Return the (X, Y) coordinate for the center point of the cell that contains the specified text.  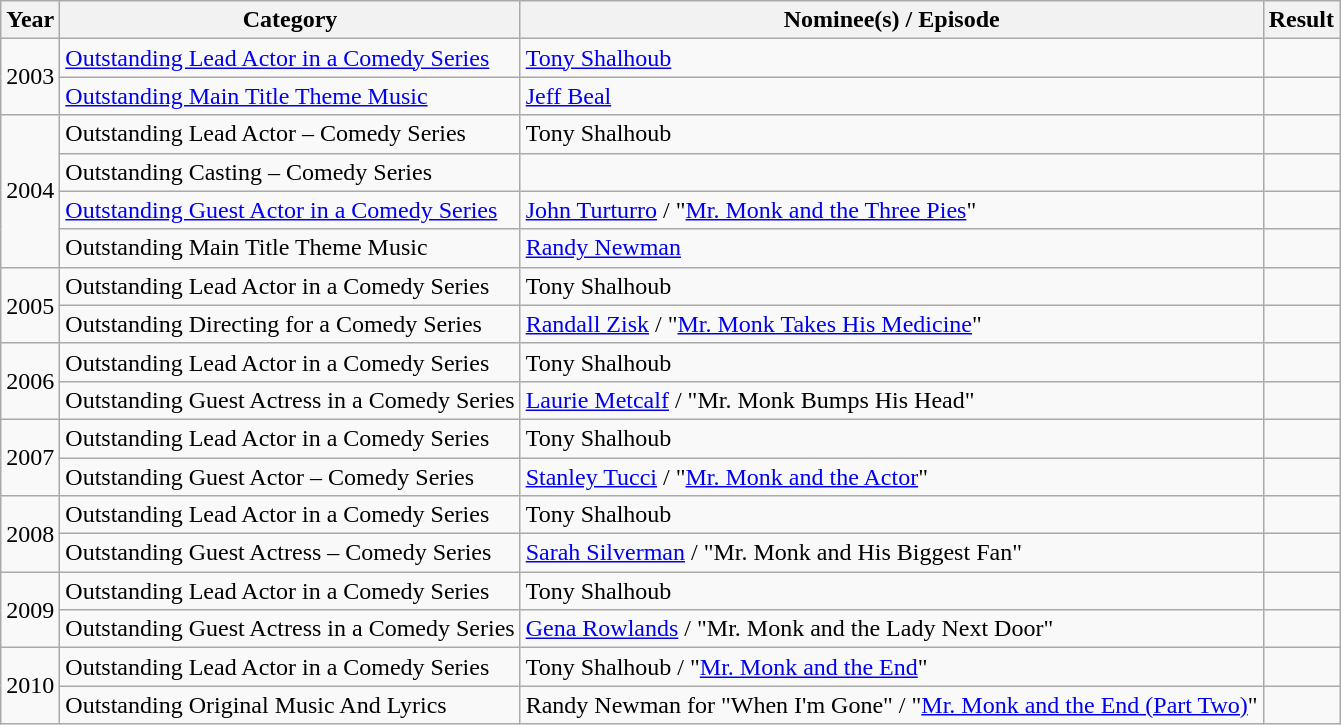
Result (1301, 20)
Gena Rowlands / "Mr. Monk and the Lady Next Door" (892, 629)
2007 (30, 457)
Outstanding Directing for a Comedy Series (290, 324)
2005 (30, 305)
2010 (30, 686)
Outstanding Guest Actor – Comedy Series (290, 477)
2009 (30, 610)
Outstanding Guest Actress – Comedy Series (290, 553)
Outstanding Original Music And Lyrics (290, 705)
Nominee(s) / Episode (892, 20)
Jeff Beal (892, 96)
John Turturro / "Mr. Monk and the Three Pies" (892, 210)
Randy Newman (892, 248)
2008 (30, 534)
Stanley Tucci / "Mr. Monk and the Actor" (892, 477)
Laurie Metcalf / "Mr. Monk Bumps His Head" (892, 400)
Randall Zisk / "Mr. Monk Takes His Medicine" (892, 324)
Category (290, 20)
Outstanding Guest Actor in a Comedy Series (290, 210)
2004 (30, 191)
Outstanding Lead Actor – Comedy Series (290, 134)
2006 (30, 381)
Outstanding Casting – Comedy Series (290, 172)
Year (30, 20)
Sarah Silverman / "Mr. Monk and His Biggest Fan" (892, 553)
Tony Shalhoub / "Mr. Monk and the End" (892, 667)
Randy Newman for "When I'm Gone" / "Mr. Monk and the End (Part Two)" (892, 705)
2003 (30, 77)
